Pinpoint the cell where the given text exists, returning its [X, Y] midpoint coordinate. 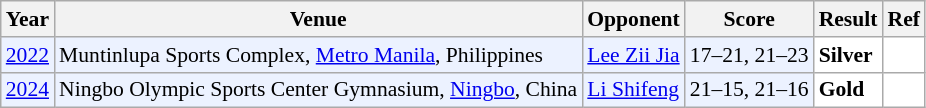
2024 [28, 90]
Silver [848, 55]
Score [750, 19]
Result [848, 19]
Opponent [634, 19]
2022 [28, 55]
17–21, 21–23 [750, 55]
Gold [848, 90]
Year [28, 19]
Lee Zii Jia [634, 55]
Ref [904, 19]
Venue [318, 19]
21–15, 21–16 [750, 90]
Muntinlupa Sports Complex, Metro Manila, Philippines [318, 55]
Li Shifeng [634, 90]
Ningbo Olympic Sports Center Gymnasium, Ningbo, China [318, 90]
